Determine the (X, Y) coordinate at the center of the cell enclosing the given text.  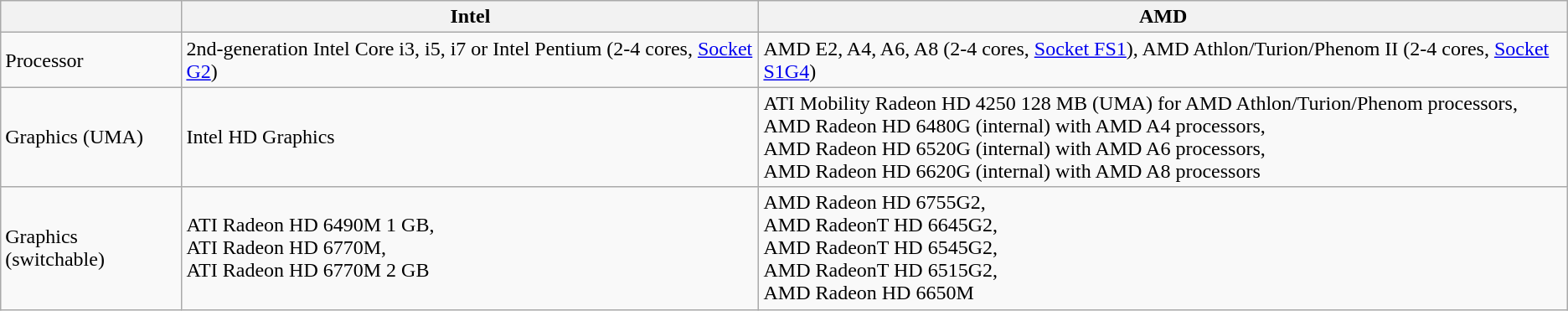
Graphics (UMA) (91, 137)
Graphics (switchable) (91, 248)
AMD E2, A4, A6, A8 (2-4 cores, Socket FS1), AMD Athlon/Turion/Phenom II (2-4 cores, Socket S1G4) (1163, 60)
Processor (91, 60)
Intel (471, 17)
Intel HD Graphics (471, 137)
ATI Radeon HD 6490M 1 GB,ATI Radeon HD 6770M,ATI Radeon HD 6770M 2 GB (471, 248)
AMD (1163, 17)
AMD Radeon HD 6755G2,AMD RadeonT HD 6645G2,AMD RadeonT HD 6545G2,AMD RadeonT HD 6515G2,AMD Radeon HD 6650M (1163, 248)
2nd-generation Intel Core i3, i5, i7 or Intel Pentium (2-4 cores, Socket G2) (471, 60)
